Output the [X, Y] coordinate of the center of the cell containing the given text.  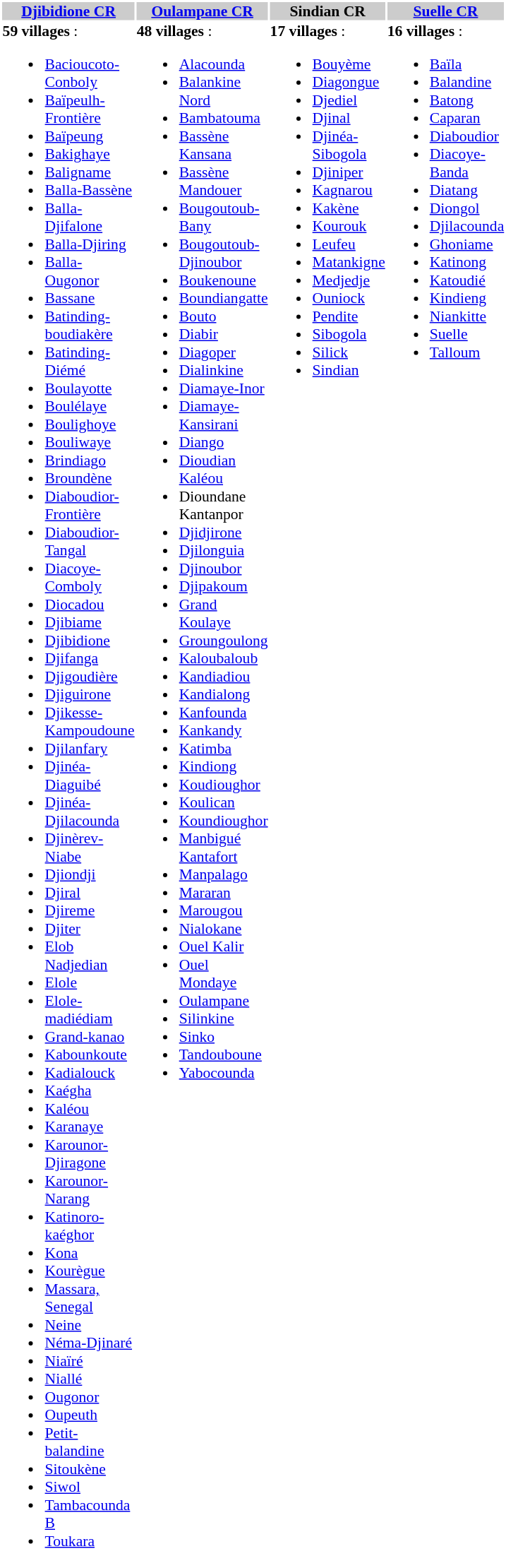
Djibidione CR [69, 11]
Sindian CR [327, 11]
16 villages :BaïlaBalandineBatongCaparanDiaboudiorDiacoye-BandaDiatangDiongolDjilacoundaGhoniameKatinongKatoudiéKindiengNiankitteSuelleTalloum [446, 794]
Suelle CR [446, 11]
Oulampane CR [203, 11]
17 villages :BouyèmeDiagongueDjedielDjinalDjinéa-SibogolaDjiniperKagnarouKakèneKouroukLeufeuMatankigneMedjedjeOuniockPenditeSibogolaSilickSindian [327, 794]
